From the cell containing the given text, extract its center point as (x, y) coordinate. 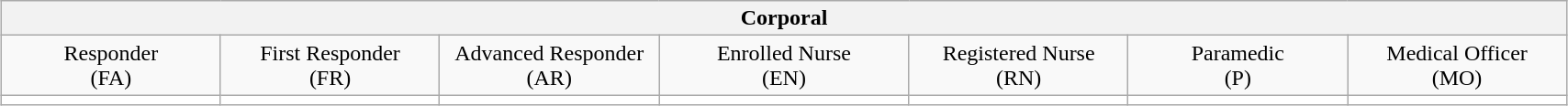
Corporal (784, 18)
Enrolled Nurse(EN) (784, 66)
Paramedic(P) (1238, 66)
Medical Officer(MO) (1458, 66)
Advanced Responder(AR) (549, 66)
First Responder(FR) (330, 66)
Responder(FA) (112, 66)
Registered Nurse(RN) (1019, 66)
